Scan for the cell matching the given text and deliver its [x, y] coordinate at center. 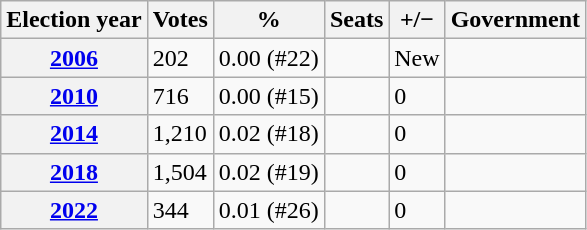
Government [515, 20]
2022 [74, 210]
New [417, 58]
202 [180, 58]
1,504 [180, 172]
2014 [74, 134]
0.02 (#19) [268, 172]
2006 [74, 58]
0.00 (#22) [268, 58]
2010 [74, 96]
344 [180, 210]
2018 [74, 172]
Election year [74, 20]
716 [180, 96]
% [268, 20]
0.02 (#18) [268, 134]
Seats [356, 20]
1,210 [180, 134]
+/− [417, 20]
Votes [180, 20]
0.00 (#15) [268, 96]
0.01 (#26) [268, 210]
